Identify which cell holds the provided text, then report its [x, y] central coordinate. 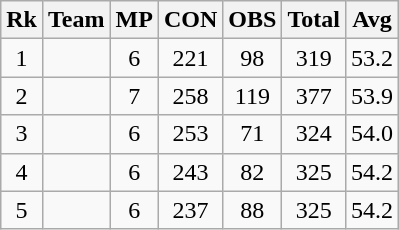
119 [252, 96]
324 [314, 134]
MP [134, 20]
258 [190, 96]
98 [252, 58]
2 [22, 96]
5 [22, 210]
7 [134, 96]
Avg [372, 20]
237 [190, 210]
82 [252, 172]
4 [22, 172]
377 [314, 96]
1 [22, 58]
88 [252, 210]
Total [314, 20]
Team [76, 20]
221 [190, 58]
53.9 [372, 96]
53.2 [372, 58]
OBS [252, 20]
243 [190, 172]
Rk [22, 20]
3 [22, 134]
CON [190, 20]
71 [252, 134]
54.0 [372, 134]
253 [190, 134]
319 [314, 58]
